For the text-containing cell, return its midpoint in (x, y) coordinate format. 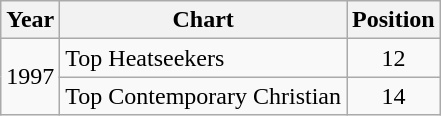
14 (393, 96)
Position (393, 20)
12 (393, 58)
Year (30, 20)
Top Contemporary Christian (204, 96)
Top Heatseekers (204, 58)
1997 (30, 77)
Chart (204, 20)
